From the cell containing the given text, extract its center point as [x, y] coordinate. 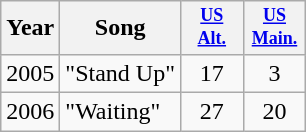
27 [212, 111]
2006 [30, 111]
US Alt. [212, 28]
2005 [30, 73]
US Main. [274, 28]
"Stand Up" [120, 73]
17 [212, 73]
3 [274, 73]
Year [30, 28]
Song [120, 28]
"Waiting" [120, 111]
20 [274, 111]
